For the text-containing cell, return its midpoint in [x, y] coordinate format. 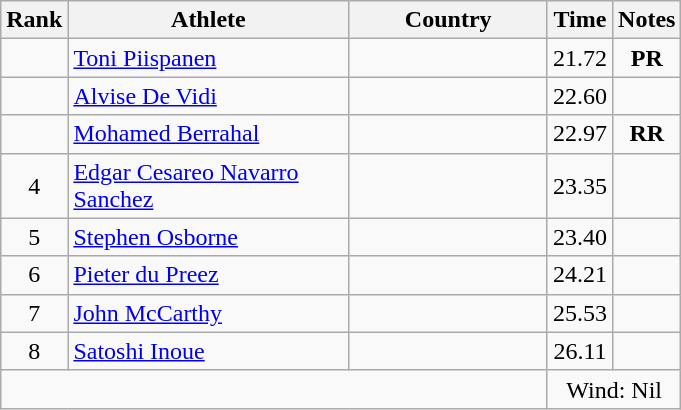
Notes [647, 20]
21.72 [580, 58]
Edgar Cesareo Navarro Sanchez [208, 186]
PR [647, 58]
Alvise De Vidi [208, 96]
Mohamed Berrahal [208, 134]
23.40 [580, 237]
22.60 [580, 96]
Satoshi Inoue [208, 351]
24.21 [580, 275]
Wind: Nil [614, 389]
7 [34, 313]
Stephen Osborne [208, 237]
Toni Piispanen [208, 58]
Rank [34, 20]
5 [34, 237]
Country [448, 20]
22.97 [580, 134]
Pieter du Preez [208, 275]
8 [34, 351]
John McCarthy [208, 313]
26.11 [580, 351]
RR [647, 134]
Athlete [208, 20]
6 [34, 275]
25.53 [580, 313]
4 [34, 186]
23.35 [580, 186]
Time [580, 20]
